Scan for the cell matching the given text and deliver its (X, Y) coordinate at center. 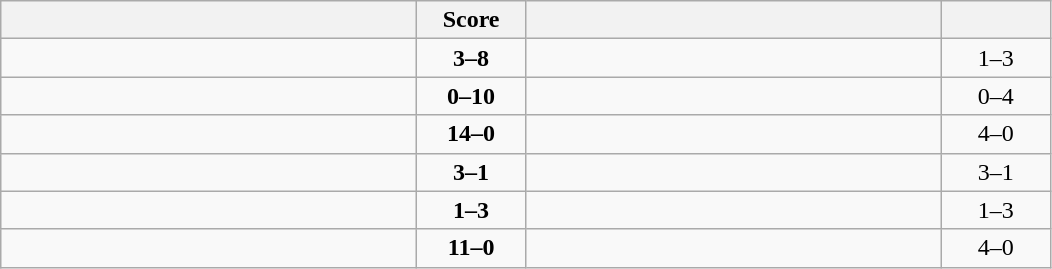
3–8 (472, 58)
Score (472, 20)
14–0 (472, 134)
0–4 (996, 96)
11–0 (472, 248)
0–10 (472, 96)
